Locate the cell with the specified text and output its (X, Y) center coordinate. 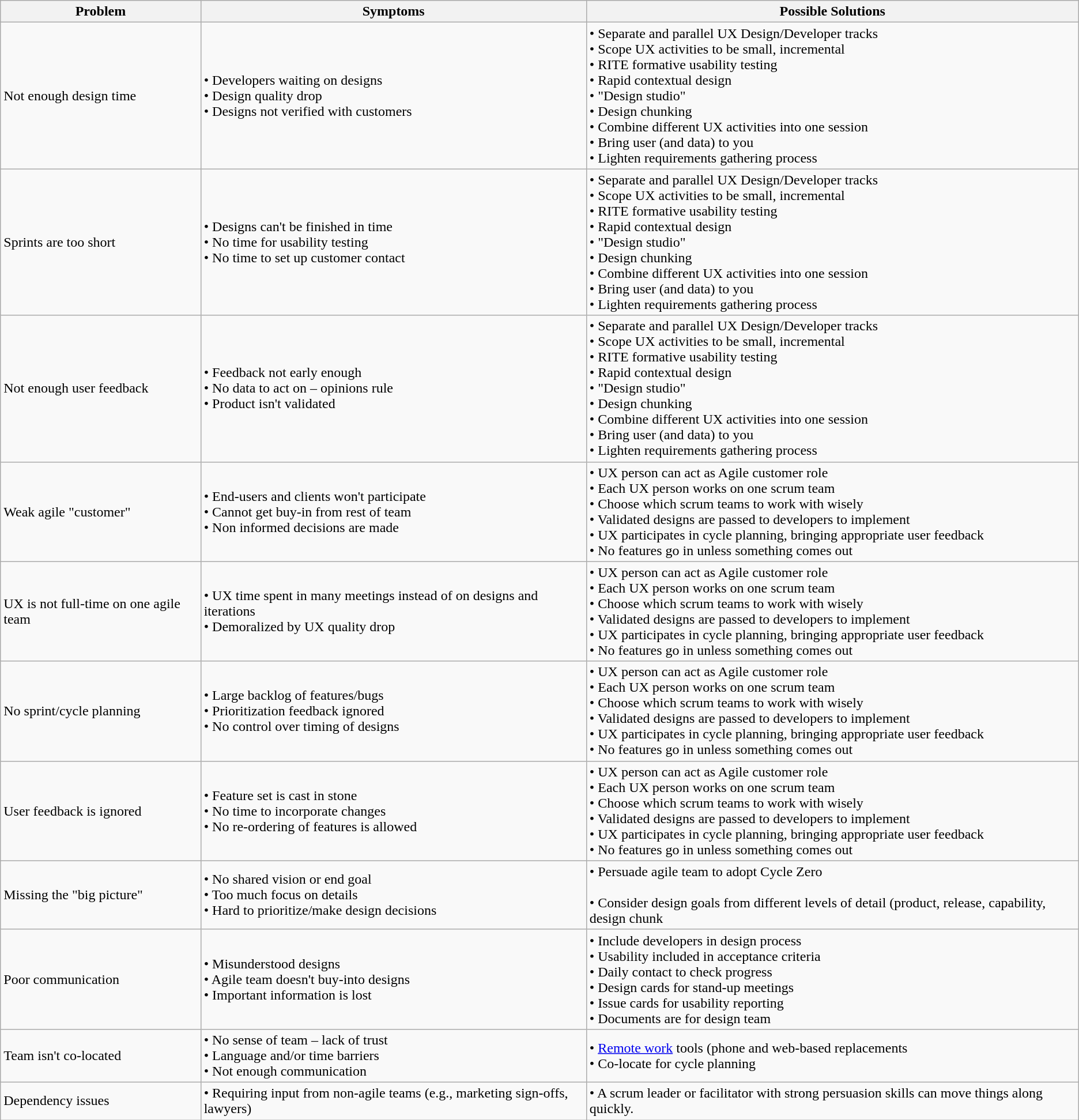
Symptoms (393, 12)
• No shared vision or end goal • Too much focus on details • Hard to prioritize/make design decisions (393, 895)
No sprint/cycle planning (100, 711)
Problem (100, 12)
Not enough user feedback (100, 389)
Missing the "big picture" (100, 895)
• No sense of team – lack of trust • Language and/or time barriers • Not enough communication (393, 1055)
Dependency issues (100, 1101)
• Misunderstood designs • Agile team doesn't buy-into designs • Important information is lost (393, 979)
Weak agile "customer" (100, 512)
Poor communication (100, 979)
• Large backlog of features/bugs • Prioritization feedback ignored • No control over timing of designs (393, 711)
• End-users and clients won't participate • Cannot get buy-in from rest of team • Non informed decisions are made (393, 512)
User feedback is ignored (100, 810)
• Developers waiting on designs • Design quality drop • Designs not verified with customers (393, 96)
• Feedback not early enough • No data to act on – opinions rule • Product isn't validated (393, 389)
• Remote work tools (phone and web-based replacements • Co-locate for cycle planning (832, 1055)
UX is not full-time on one agile team (100, 611)
• Designs can't be finished in time • No time for usability testing • No time to set up customer contact (393, 242)
• A scrum leader or facilitator with strong persuasion skills can move things along quickly. (832, 1101)
• UX time spent in many meetings instead of on designs and iterations• Demoralized by UX quality drop (393, 611)
Sprints are too short (100, 242)
• Persuade agile team to adopt Cycle Zero • Consider design goals from different levels of detail (product, release, capability, design chunk (832, 895)
Not enough design time (100, 96)
• Requiring input from non-agile teams (e.g., marketing sign-offs, lawyers) (393, 1101)
Team isn't co-located (100, 1055)
• Feature set is cast in stone • No time to incorporate changes • No re-ordering of features is allowed (393, 810)
Possible Solutions (832, 12)
